Find where the given text appears and provide that cell's center as (X, Y) coordinate. 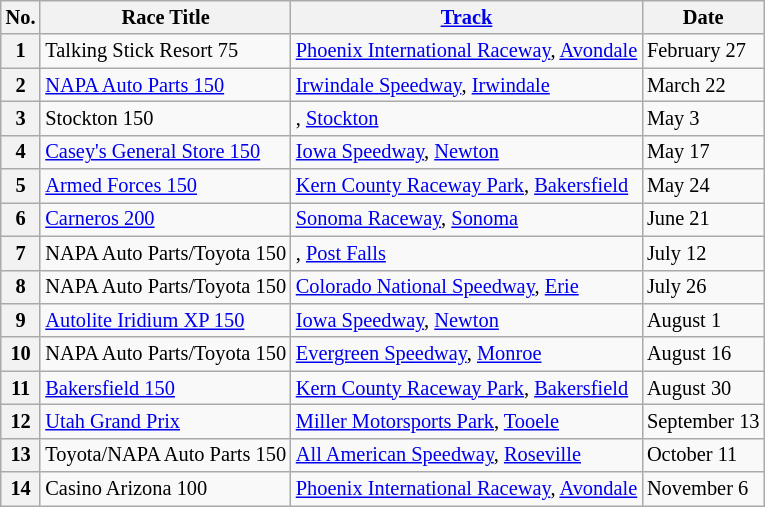
6 (21, 219)
11 (21, 388)
July 12 (703, 253)
February 27 (703, 51)
NAPA Auto Parts 150 (165, 85)
, Post Falls (466, 253)
Casino Arizona 100 (165, 489)
Bakersfield 150 (165, 388)
May 3 (703, 118)
Race Title (165, 17)
March 22 (703, 85)
Toyota/NAPA Auto Parts 150 (165, 455)
7 (21, 253)
Armed Forces 150 (165, 186)
Miller Motorsports Park, Tooele (466, 421)
Irwindale Speedway, Irwindale (466, 85)
November 6 (703, 489)
Casey's General Store 150 (165, 152)
9 (21, 320)
1 (21, 51)
Utah Grand Prix (165, 421)
August 1 (703, 320)
No. (21, 17)
Track (466, 17)
October 11 (703, 455)
Stockton 150 (165, 118)
14 (21, 489)
August 30 (703, 388)
13 (21, 455)
4 (21, 152)
Autolite Iridium XP 150 (165, 320)
All American Speedway, Roseville (466, 455)
Colorado National Speedway, Erie (466, 287)
July 26 (703, 287)
8 (21, 287)
2 (21, 85)
Evergreen Speedway, Monroe (466, 354)
May 24 (703, 186)
Date (703, 17)
May 17 (703, 152)
June 21 (703, 219)
August 16 (703, 354)
10 (21, 354)
September 13 (703, 421)
5 (21, 186)
Sonoma Raceway, Sonoma (466, 219)
12 (21, 421)
Carneros 200 (165, 219)
, Stockton (466, 118)
Talking Stick Resort 75 (165, 51)
3 (21, 118)
